Locate the cell with the specified text and output its (X, Y) center coordinate. 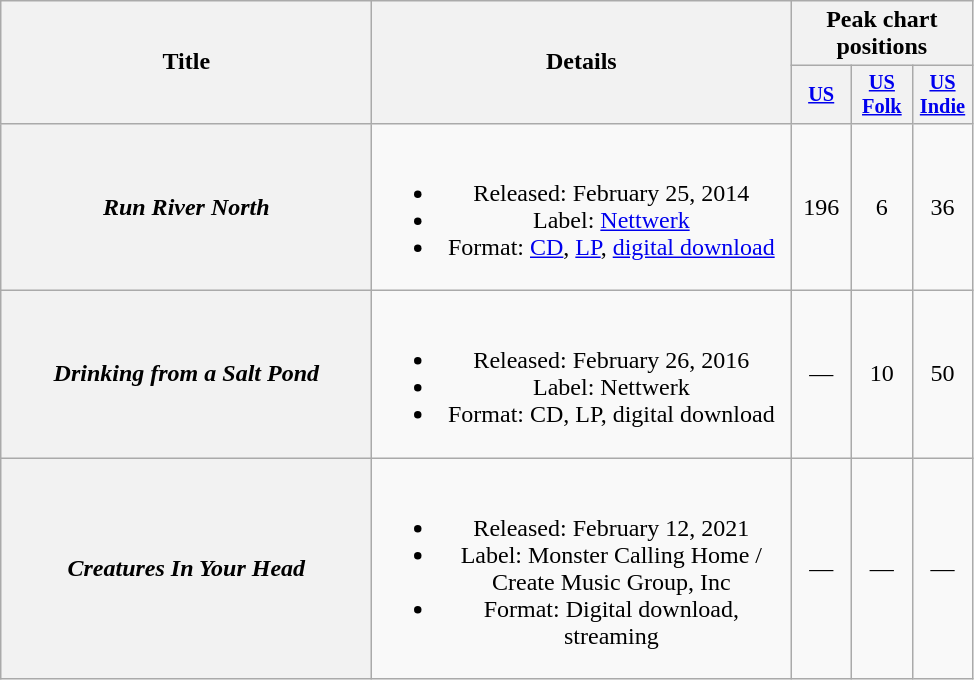
Released: February 12, 2021Label: Monster Calling Home / Create Music Group, IncFormat: Digital download, streaming (582, 568)
Details (582, 62)
Title (186, 62)
Run River North (186, 206)
Peak chart positions (882, 34)
Creatures In Your Head (186, 568)
50 (942, 374)
196 (822, 206)
Released: February 25, 2014Label: NettwerkFormat: CD, LP, digital download (582, 206)
10 (882, 374)
USIndie (942, 95)
Drinking from a Salt Pond (186, 374)
USFolk (882, 95)
Released: February 26, 2016Label: NettwerkFormat: CD, LP, digital download (582, 374)
US (822, 95)
36 (942, 206)
6 (882, 206)
